Return (X, Y) of the center of cell containing provided text 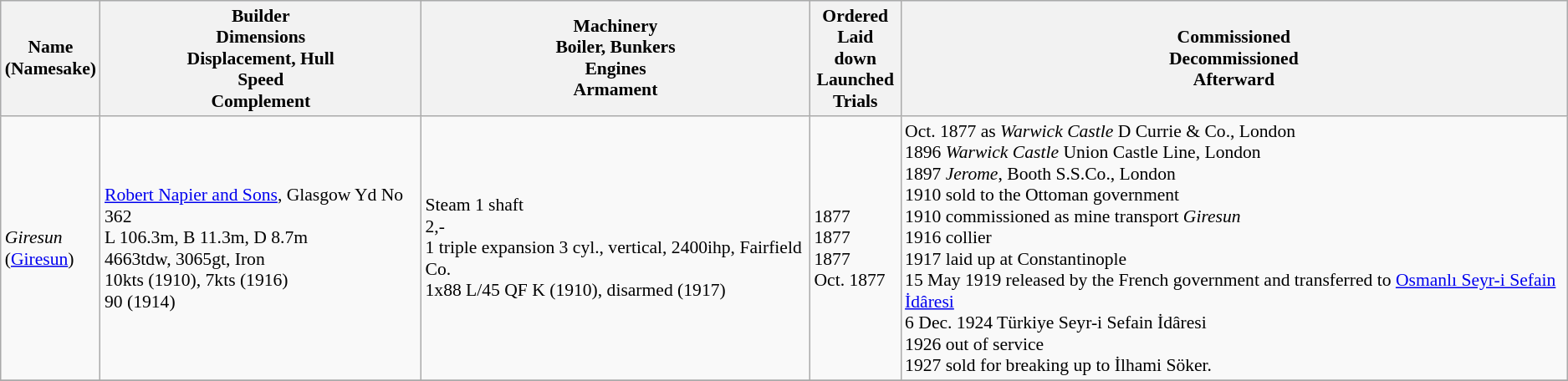
BuilderDimensionsDisplacement, HullSpeedComplement (261, 58)
Name(Namesake) (50, 58)
187718771877Oct. 1877 (855, 248)
OrderedLaid downLaunchedTrials (855, 58)
CommissionedDecommissionedAfterward (1234, 58)
Robert Napier and Sons, Glasgow Yd No 362L 106.3m, B 11.3m, D 8.7m4663tdw, 3065gt, Iron10kts (1910), 7kts (1916)90 (1914) (261, 248)
Giresun(Giresun) (50, 248)
Steam 1 shaft2,-1 triple expansion 3 cyl., vertical, 2400ihp, Fairfield Co.1x88 L/45 QF K (1910), disarmed (1917) (615, 248)
MachineryBoiler, BunkersEnginesArmament (615, 58)
